Return the (x, y) coordinate for the center point of the cell that contains the specified text.  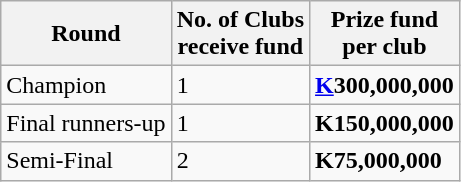
K75,000,000 (385, 161)
Champion (86, 85)
Prize fundper club (385, 34)
Round (86, 34)
K300,000,000 (385, 85)
2 (240, 161)
Final runners-up (86, 123)
K150,000,000 (385, 123)
No. of Clubsreceive fund (240, 34)
Semi-Final (86, 161)
